From the cell containing the given text, extract its center point as (x, y) coordinate. 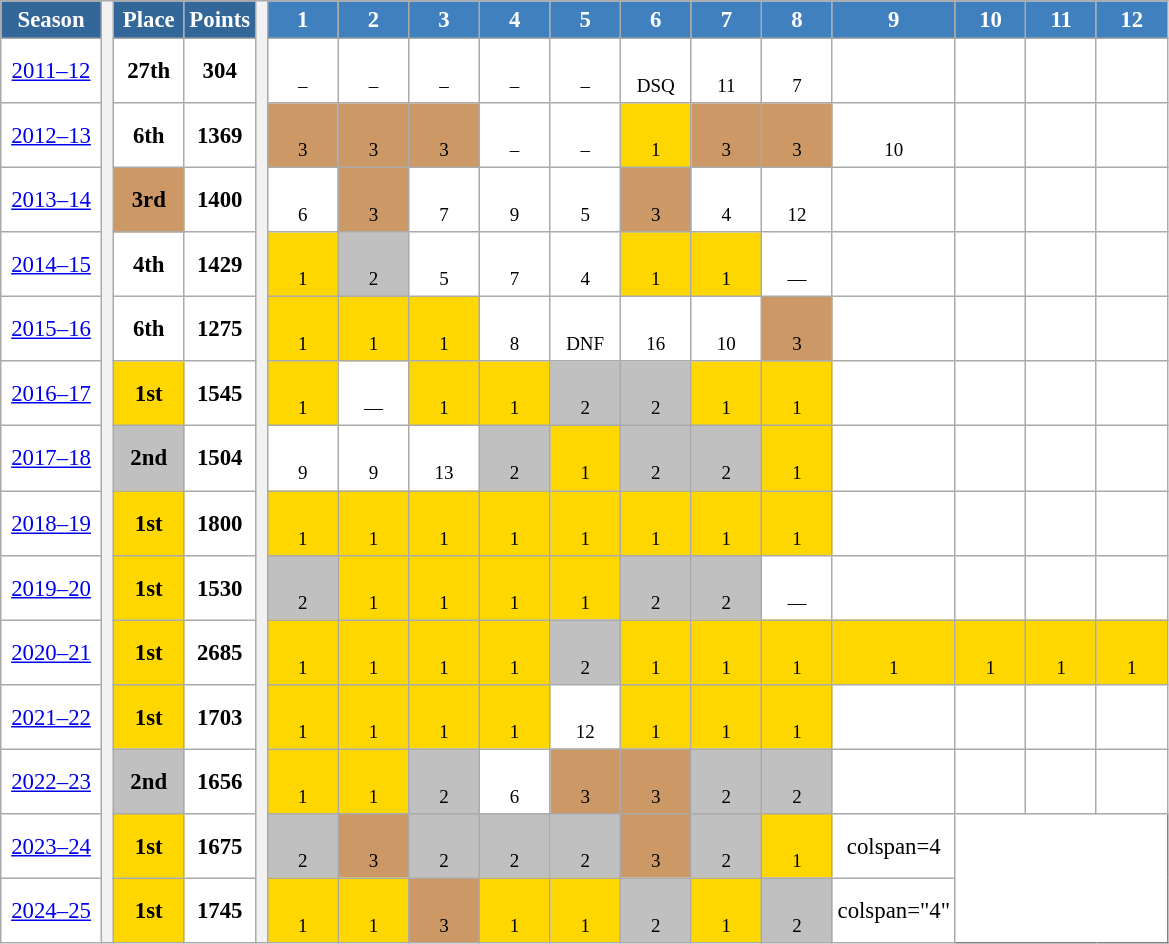
1429 (220, 264)
Place (148, 20)
27th (148, 72)
Season (52, 20)
DSQ (656, 72)
1504 (220, 458)
2685 (220, 652)
2019–20 (52, 588)
2021–22 (52, 716)
DNF (586, 330)
1656 (220, 782)
2016–17 (52, 394)
1675 (220, 846)
304 (220, 72)
colspan=4 (894, 846)
4th (148, 264)
1530 (220, 588)
1400 (220, 200)
2023–24 (52, 846)
13 (444, 458)
1800 (220, 524)
2013–14 (52, 200)
2018–19 (52, 524)
2017–18 (52, 458)
2012–13 (52, 136)
1545 (220, 394)
2024–25 (52, 910)
2020–21 (52, 652)
16 (656, 330)
2015–16 (52, 330)
1369 (220, 136)
2011–12 (52, 72)
1703 (220, 716)
Points (220, 20)
2022–23 (52, 782)
1745 (220, 910)
2014–15 (52, 264)
3rd (148, 200)
1275 (220, 330)
colspan="4" (894, 910)
